Search for the cell housing the specified text and yield its [x, y] center coordinate. 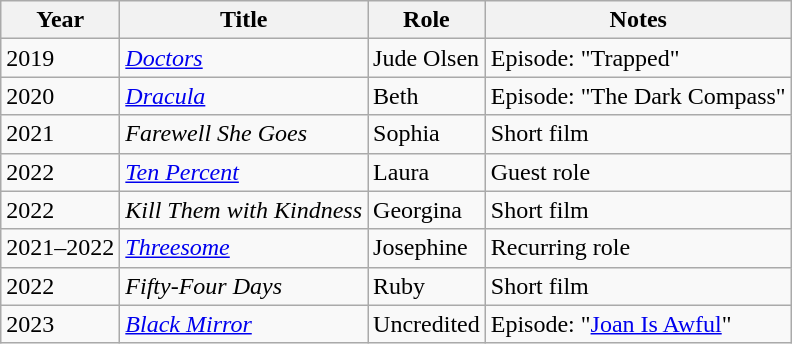
Dracula [244, 96]
Guest role [638, 172]
Laura [427, 172]
Uncredited [427, 324]
Role [427, 20]
Jude Olsen [427, 58]
Farewell She Goes [244, 134]
Ruby [427, 286]
Recurring role [638, 248]
Fifty-Four Days [244, 286]
Beth [427, 96]
Title [244, 20]
2023 [60, 324]
Episode: "Trapped" [638, 58]
Doctors [244, 58]
Black Mirror [244, 324]
Threesome [244, 248]
Kill Them with Kindness [244, 210]
2021 [60, 134]
Episode: "Joan Is Awful" [638, 324]
2020 [60, 96]
Year [60, 20]
2021–2022 [60, 248]
2019 [60, 58]
Notes [638, 20]
Georgina [427, 210]
Episode: "The Dark Compass" [638, 96]
Josephine [427, 248]
Sophia [427, 134]
Ten Percent [244, 172]
